Search for the cell housing the specified text and yield its [x, y] center coordinate. 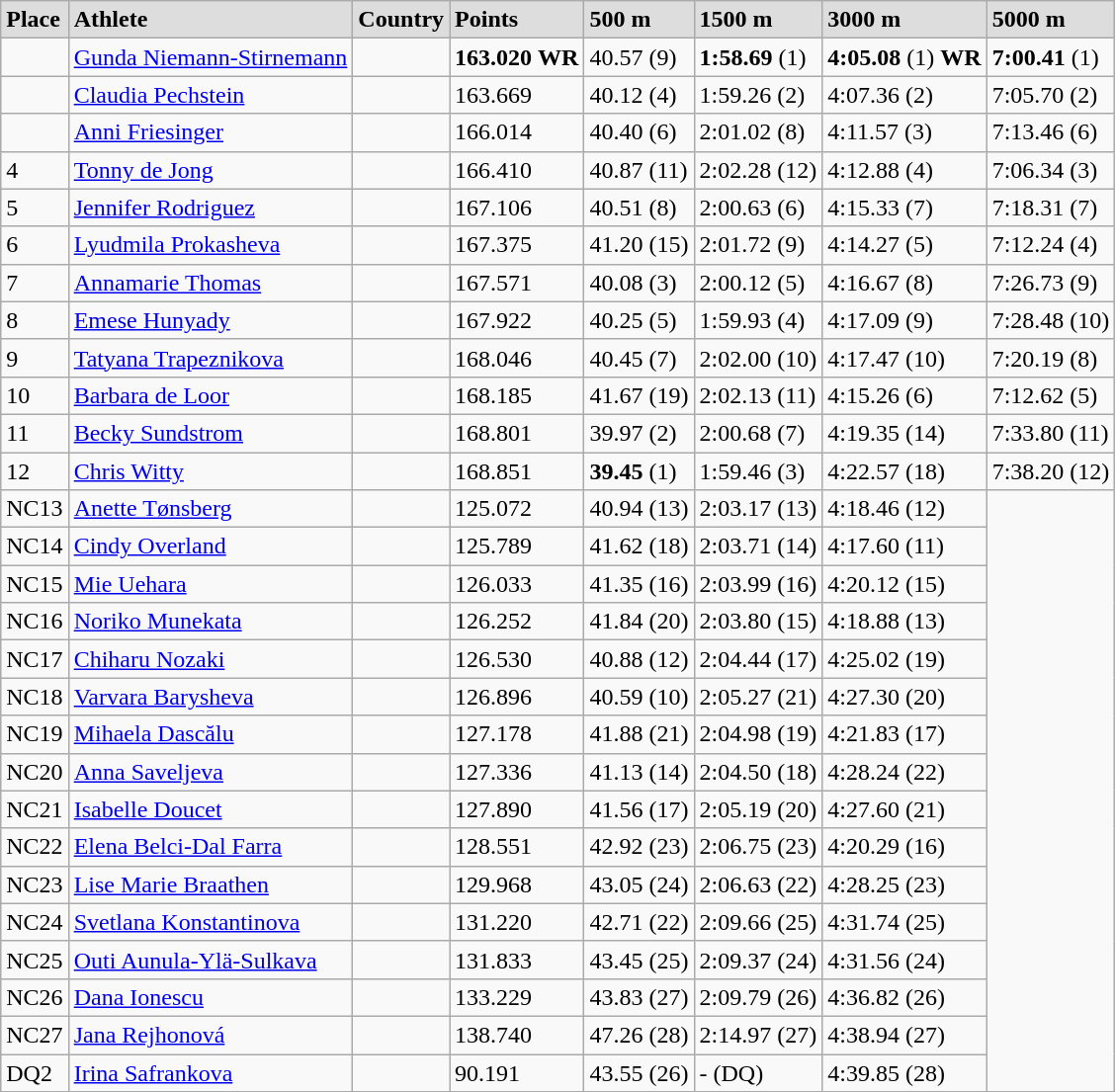
163.669 [517, 95]
42.92 (23) [639, 847]
40.12 (4) [639, 95]
131.833 [517, 960]
4:15.33 (7) [904, 208]
4:31.74 (25) [904, 922]
500 m [639, 20]
Athlete [211, 20]
Noriko Munekata [211, 622]
7:05.70 (2) [1051, 95]
NC14 [35, 546]
39.45 (1) [639, 471]
43.45 (25) [639, 960]
2:09.66 (25) [758, 922]
4:05.08 (1) WR [904, 57]
Country [401, 20]
1:58.69 (1) [758, 57]
NC23 [35, 884]
168.851 [517, 471]
40.94 (13) [639, 509]
Lyudmila Prokasheva [211, 245]
128.551 [517, 847]
Claudia Pechstein [211, 95]
NC13 [35, 509]
NC20 [35, 772]
Outi Aunula-Ylä-Sulkava [211, 960]
127.178 [517, 734]
4 [35, 170]
Becky Sundstrom [211, 433]
4:12.88 (4) [904, 170]
7:38.20 (12) [1051, 471]
2:05.19 (20) [758, 809]
Irina Safrankova [211, 1072]
4:31.56 (24) [904, 960]
NC19 [35, 734]
7:20.19 (8) [1051, 358]
2:00.12 (5) [758, 283]
40.87 (11) [639, 170]
4:28.25 (23) [904, 884]
3000 m [904, 20]
4:19.35 (14) [904, 433]
125.072 [517, 509]
125.789 [517, 546]
Jana Rejhonová [211, 1035]
Points [517, 20]
Svetlana Konstantinova [211, 922]
4:17.60 (11) [904, 546]
4:07.36 (2) [904, 95]
163.020 WR [517, 57]
4:28.24 (22) [904, 772]
NC26 [35, 997]
4:27.60 (21) [904, 809]
90.191 [517, 1072]
9 [35, 358]
6 [35, 245]
41.13 (14) [639, 772]
NC16 [35, 622]
5000 m [1051, 20]
4:17.09 (9) [904, 320]
1:59.46 (3) [758, 471]
126.033 [517, 584]
4:22.57 (18) [904, 471]
41.88 (21) [639, 734]
4:14.27 (5) [904, 245]
43.05 (24) [639, 884]
4:18.88 (13) [904, 622]
42.71 (22) [639, 922]
2:03.71 (14) [758, 546]
2:06.75 (23) [758, 847]
DQ2 [35, 1072]
4:21.83 (17) [904, 734]
4:39.85 (28) [904, 1072]
7:06.34 (3) [1051, 170]
41.62 (18) [639, 546]
Tonny de Jong [211, 170]
Dana Ionescu [211, 997]
126.252 [517, 622]
Isabelle Doucet [211, 809]
2:02.28 (12) [758, 170]
166.410 [517, 170]
2:00.63 (6) [758, 208]
4:25.02 (19) [904, 659]
168.185 [517, 395]
167.571 [517, 283]
2:05.27 (21) [758, 697]
4:38.94 (27) [904, 1035]
2:03.80 (15) [758, 622]
2:04.44 (17) [758, 659]
11 [35, 433]
2:14.97 (27) [758, 1035]
NC24 [35, 922]
41.56 (17) [639, 809]
2:01.72 (9) [758, 245]
40.08 (3) [639, 283]
40.88 (12) [639, 659]
7:13.46 (6) [1051, 132]
40.45 (7) [639, 358]
NC21 [35, 809]
Mihaela Dascălu [211, 734]
Emese Hunyady [211, 320]
40.59 (10) [639, 697]
12 [35, 471]
2:02.13 (11) [758, 395]
43.83 (27) [639, 997]
167.922 [517, 320]
41.35 (16) [639, 584]
NC17 [35, 659]
Annamarie Thomas [211, 283]
43.55 (26) [639, 1072]
39.97 (2) [639, 433]
7:12.24 (4) [1051, 245]
131.220 [517, 922]
1:59.93 (4) [758, 320]
2:04.50 (18) [758, 772]
4:16.67 (8) [904, 283]
168.801 [517, 433]
126.896 [517, 697]
4:27.30 (20) [904, 697]
NC27 [35, 1035]
7 [35, 283]
5 [35, 208]
4:11.57 (3) [904, 132]
Anette Tønsberg [211, 509]
4:18.46 (12) [904, 509]
7:28.48 (10) [1051, 320]
Mie Uehara [211, 584]
1:59.26 (2) [758, 95]
168.046 [517, 358]
Tatyana Trapeznikova [211, 358]
2:09.79 (26) [758, 997]
Anni Friesinger [211, 132]
- (DQ) [758, 1072]
4:17.47 (10) [904, 358]
Anna Saveljeva [211, 772]
41.84 (20) [639, 622]
2:03.17 (13) [758, 509]
Cindy Overland [211, 546]
Lise Marie Braathen [211, 884]
NC18 [35, 697]
1500 m [758, 20]
Chris Witty [211, 471]
4:36.82 (26) [904, 997]
126.530 [517, 659]
10 [35, 395]
2:02.00 (10) [758, 358]
Chiharu Nozaki [211, 659]
Jennifer Rodriguez [211, 208]
2:09.37 (24) [758, 960]
4:20.12 (15) [904, 584]
Elena Belci-Dal Farra [211, 847]
NC15 [35, 584]
7:00.41 (1) [1051, 57]
NC22 [35, 847]
Varvara Barysheva [211, 697]
4:20.29 (16) [904, 847]
Place [35, 20]
4:15.26 (6) [904, 395]
7:12.62 (5) [1051, 395]
2:01.02 (8) [758, 132]
40.57 (9) [639, 57]
167.106 [517, 208]
138.740 [517, 1035]
133.229 [517, 997]
40.25 (5) [639, 320]
127.890 [517, 809]
2:03.99 (16) [758, 584]
40.40 (6) [639, 132]
2:00.68 (7) [758, 433]
41.67 (19) [639, 395]
2:06.63 (22) [758, 884]
166.014 [517, 132]
7:33.80 (11) [1051, 433]
41.20 (15) [639, 245]
7:26.73 (9) [1051, 283]
129.968 [517, 884]
8 [35, 320]
40.51 (8) [639, 208]
127.336 [517, 772]
2:04.98 (19) [758, 734]
7:18.31 (7) [1051, 208]
Barbara de Loor [211, 395]
47.26 (28) [639, 1035]
NC25 [35, 960]
167.375 [517, 245]
Gunda Niemann-Stirnemann [211, 57]
